Provide the (X, Y) coordinate of the cell's center where the given text is located.  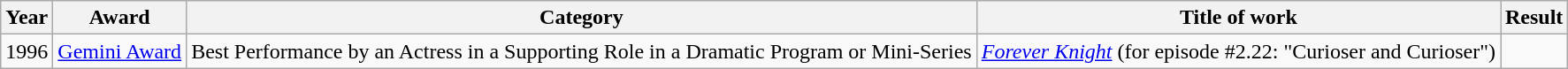
Gemini Award (120, 51)
Title of work (1238, 18)
Forever Knight (for episode #2.22: "Curioser and Curioser") (1238, 51)
Award (120, 18)
Year (27, 18)
1996 (27, 51)
Best Performance by an Actress in a Supporting Role in a Dramatic Program or Mini-Series (582, 51)
Result (1534, 18)
Category (582, 18)
